From the cell containing the given text, extract its center point as (X, Y) coordinate. 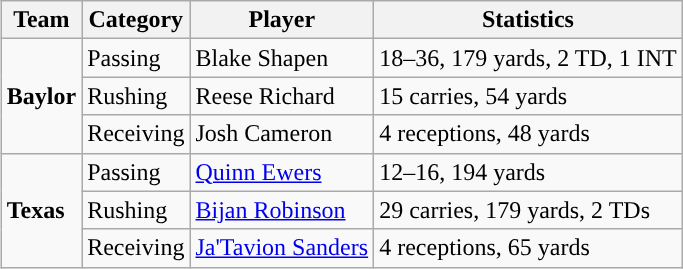
Quinn Ewers (282, 172)
Baylor (41, 96)
Reese Richard (282, 96)
18–36, 179 yards, 2 TD, 1 INT (528, 58)
12–16, 194 yards (528, 172)
Ja'Tavion Sanders (282, 248)
Team (41, 20)
Blake Shapen (282, 58)
29 carries, 179 yards, 2 TDs (528, 210)
Texas (41, 210)
Category (136, 20)
4 receptions, 48 yards (528, 134)
Josh Cameron (282, 134)
Bijan Robinson (282, 210)
Player (282, 20)
Statistics (528, 20)
4 receptions, 65 yards (528, 248)
15 carries, 54 yards (528, 96)
